From the cell containing the given text, extract its center point as (X, Y) coordinate. 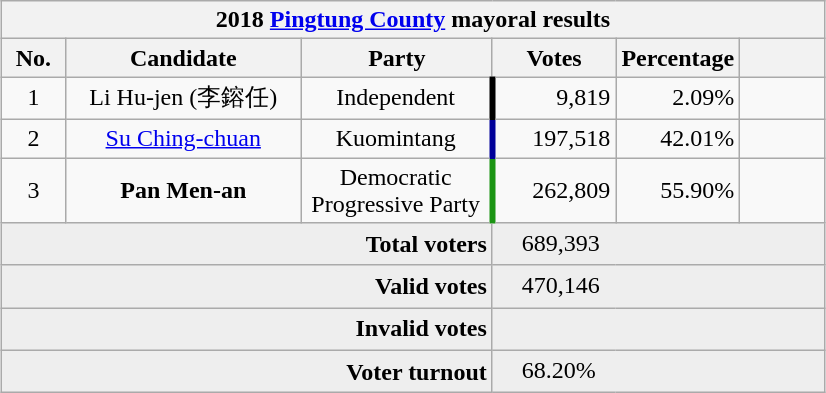
68.20% (658, 372)
689,393 (658, 244)
Li Hu-jen (李鎔任) (183, 98)
2.09% (678, 98)
Valid votes (248, 286)
Voter turnout (248, 372)
Democratic Progressive Party (396, 190)
Votes (554, 58)
Party (396, 58)
Pan Men-an (183, 190)
3 (34, 190)
1 (34, 98)
Candidate (183, 58)
55.90% (678, 190)
9,819 (554, 98)
Total voters (248, 244)
Independent (396, 98)
470,146 (658, 286)
262,809 (554, 190)
2 (34, 138)
2018 Pingtung County mayoral results (414, 20)
42.01% (678, 138)
Invalid votes (248, 330)
197,518 (554, 138)
No. (34, 58)
Percentage (678, 58)
Kuomintang (396, 138)
Su Ching-chuan (183, 138)
